Search for the cell housing the specified text and yield its [X, Y] center coordinate. 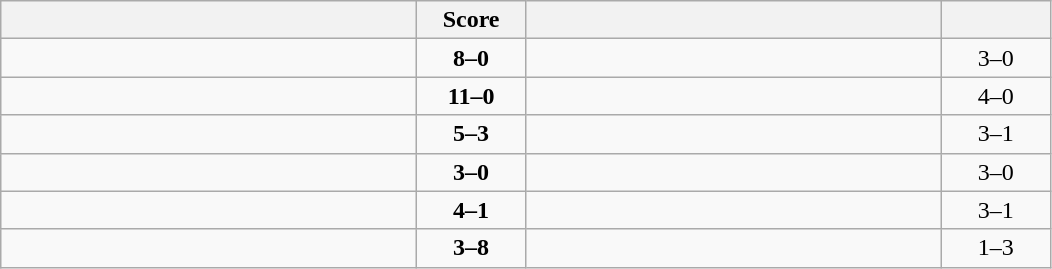
4–1 [472, 210]
4–0 [996, 96]
8–0 [472, 58]
3–8 [472, 248]
5–3 [472, 134]
11–0 [472, 96]
Score [472, 20]
1–3 [996, 248]
